Locate the cell with the specified text and output its (X, Y) center coordinate. 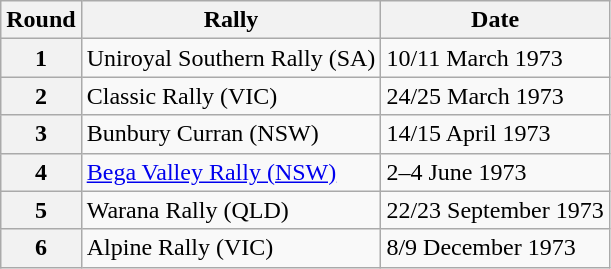
Classic Rally (VIC) (231, 96)
1 (41, 58)
8/9 December 1973 (495, 248)
2–4 June 1973 (495, 172)
14/15 April 1973 (495, 134)
3 (41, 134)
Alpine Rally (VIC) (231, 248)
Warana Rally (QLD) (231, 210)
Date (495, 20)
Round (41, 20)
Rally (231, 20)
22/23 September 1973 (495, 210)
Bunbury Curran (NSW) (231, 134)
Bega Valley Rally (NSW) (231, 172)
24/25 March 1973 (495, 96)
2 (41, 96)
6 (41, 248)
Uniroyal Southern Rally (SA) (231, 58)
5 (41, 210)
10/11 March 1973 (495, 58)
4 (41, 172)
